Capture the cell that displays the provided text and extract its [X, Y] central coordinate. 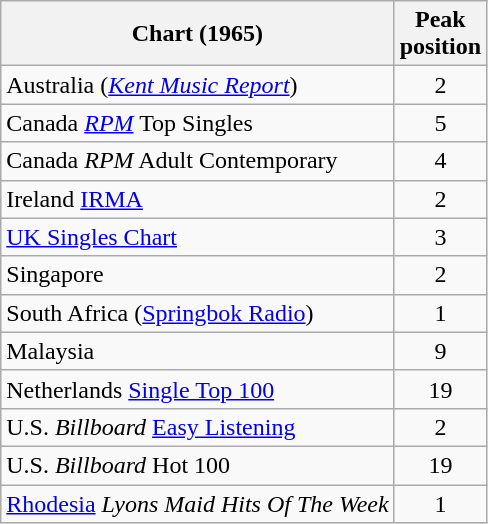
U.S. Billboard Hot 100 [198, 465]
Rhodesia Lyons Maid Hits Of The Week [198, 503]
U.S. Billboard Easy Listening [198, 427]
4 [440, 161]
Canada RPM Top Singles [198, 123]
UK Singles Chart [198, 237]
3 [440, 237]
Netherlands Single Top 100 [198, 389]
Malaysia [198, 351]
9 [440, 351]
Canada RPM Adult Contemporary [198, 161]
Peakposition [440, 34]
Singapore [198, 275]
Ireland IRMA [198, 199]
Chart (1965) [198, 34]
Australia (Kent Music Report) [198, 85]
5 [440, 123]
South Africa (Springbok Radio) [198, 313]
